Identify which cell holds the provided text, then report its (X, Y) central coordinate. 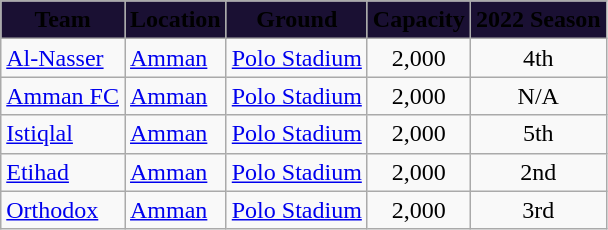
Istiqlal (63, 134)
2022 Season (538, 20)
5th (538, 134)
Orthodox (63, 210)
Ground (296, 20)
Team (63, 20)
4th (538, 58)
N/A (538, 96)
Al-Nasser (63, 58)
Capacity (418, 20)
Etihad (63, 172)
Amman FC (63, 96)
Location (175, 20)
3rd (538, 210)
2nd (538, 172)
